Pinpoint the cell where the given text exists, returning its [x, y] midpoint coordinate. 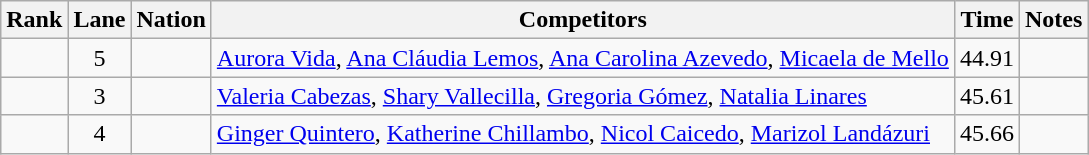
Notes [1053, 20]
4 [100, 134]
Time [986, 20]
5 [100, 58]
Aurora Vida, Ana Cláudia Lemos, Ana Carolina Azevedo, Micaela de Mello [582, 58]
Nation [171, 20]
Lane [100, 20]
Competitors [582, 20]
Ginger Quintero, Katherine Chillambo, Nicol Caicedo, Marizol Landázuri [582, 134]
44.91 [986, 58]
Valeria Cabezas, Shary Vallecilla, Gregoria Gómez, Natalia Linares [582, 96]
45.61 [986, 96]
45.66 [986, 134]
3 [100, 96]
Rank [34, 20]
